Provide the [X, Y] coordinate of the cell's center where the given text is located.  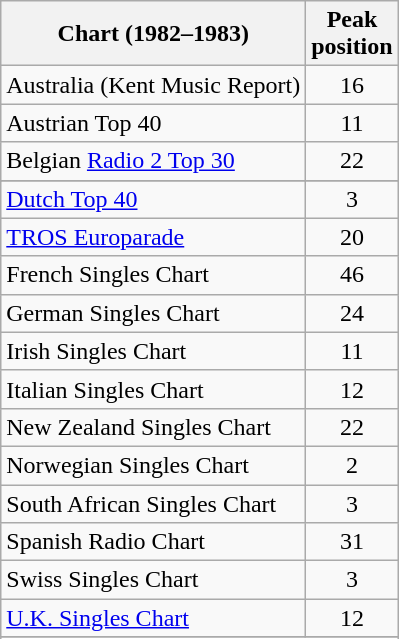
Belgian Radio 2 Top 30 [154, 161]
Chart (1982–1983) [154, 34]
20 [352, 237]
French Singles Chart [154, 275]
Spanish Radio Chart [154, 542]
2 [352, 465]
Swiss Singles Chart [154, 580]
46 [352, 275]
Norwegian Singles Chart [154, 465]
TROS Europarade [154, 237]
New Zealand Singles Chart [154, 427]
Australia (Kent Music Report) [154, 85]
Peakposition [352, 34]
31 [352, 542]
24 [352, 313]
16 [352, 85]
Austrian Top 40 [154, 123]
U.K. Singles Chart [154, 618]
Irish Singles Chart [154, 351]
German Singles Chart [154, 313]
Dutch Top 40 [154, 199]
Italian Singles Chart [154, 389]
South African Singles Chart [154, 503]
